Determine the (x, y) coordinate at the center of the cell enclosing the given text.  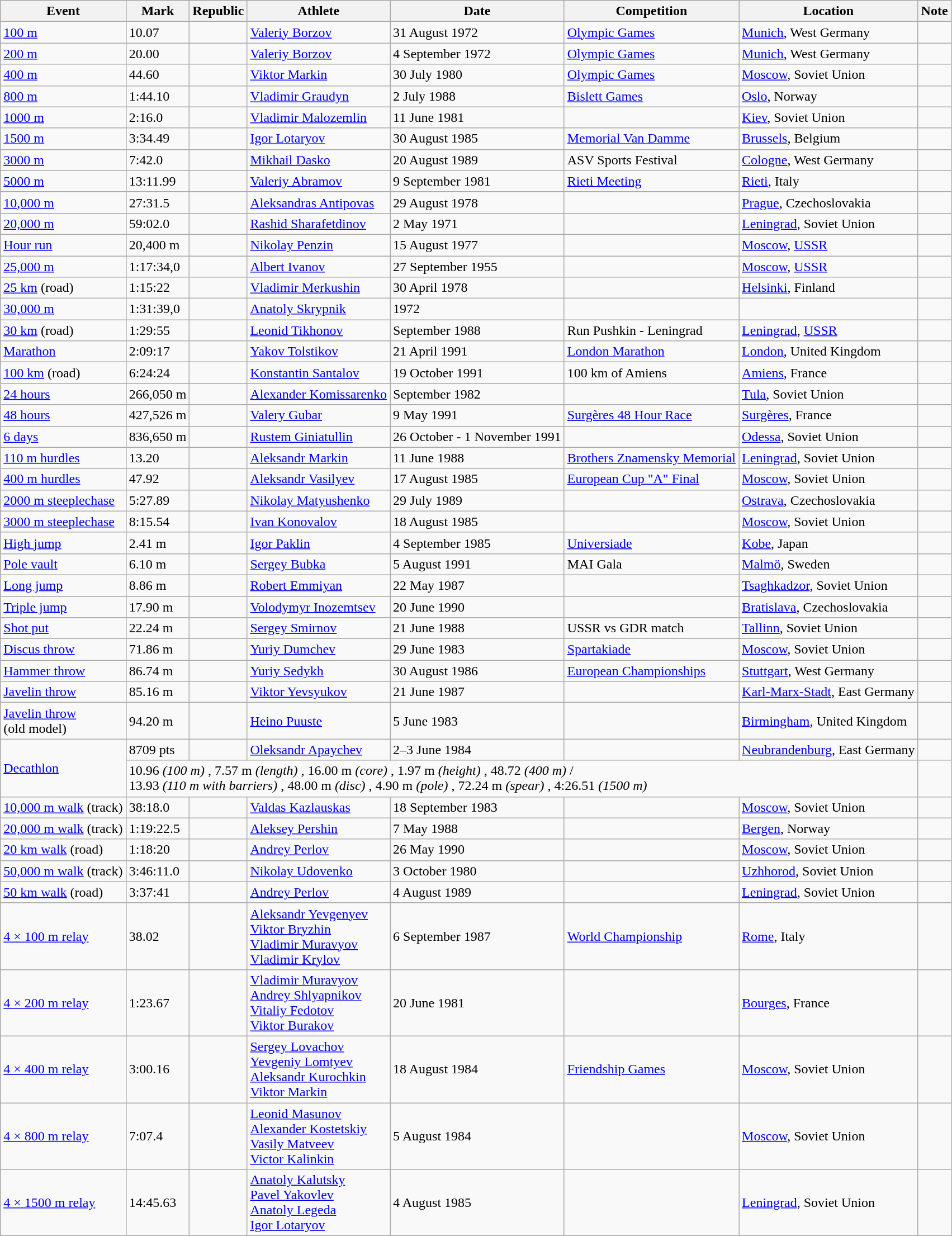
20 June 1981 (477, 1003)
Albert Ivanov (319, 267)
1:29:55 (158, 330)
Aleksandr YevgenyevViktor BryzhinVladimir Muravyov Vladimir Krylov (319, 936)
Sergey LovachovYevgeniy LomtyevAleksandr KurochkinViktor Markin (319, 1069)
17 August 1985 (477, 479)
Date (477, 11)
8.86 m (158, 585)
Yuriy Sedykh (319, 671)
11 June 1981 (477, 117)
Brothers Znamensky Memorial (651, 458)
Rome, Italy (828, 936)
5 August 1984 (477, 1136)
13.20 (158, 458)
Kiev, Soviet Union (828, 117)
1:18:20 (158, 850)
30 April 1978 (477, 288)
MAI Gala (651, 564)
110 m hurdles (63, 458)
Javelin throw(old model) (63, 721)
5000 m (63, 181)
27 September 1955 (477, 267)
Rieti Meeting (651, 181)
Universiade (651, 543)
Hour run (63, 245)
Aleksandr Vasilyev (319, 479)
Konstantin Santalov (319, 373)
Viktor Yevsyukov (319, 692)
Rustem Giniatullin (319, 437)
10,000 m walk (track) (63, 807)
Ostrava, Czechoslovakia (828, 500)
3:46:11.0 (158, 871)
21 June 1988 (477, 628)
Sergey Smirnov (319, 628)
6.10 m (158, 564)
21 June 1987 (477, 692)
Javelin throw (63, 692)
44.60 (158, 75)
22 May 1987 (477, 585)
100 m (63, 32)
4 August 1985 (477, 1203)
18 September 1983 (477, 807)
Note (935, 11)
Igor Lotaryov (319, 139)
20,000 m (63, 224)
Marathon (63, 352)
Prague, Czechoslovakia (828, 202)
Neubrandenburg, East Germany (828, 750)
38.02 (158, 936)
27:31.5 (158, 202)
Tula, Soviet Union (828, 394)
Nikolay Penzin (319, 245)
18 August 1985 (477, 522)
Nikolay Matyushenko (319, 500)
13:11.99 (158, 181)
Ivan Konovalov (319, 522)
Athlete (319, 11)
Friendship Games (651, 1069)
47.92 (158, 479)
71.86 m (158, 650)
31 August 1972 (477, 32)
3 October 1980 (477, 871)
Kobe, Japan (828, 543)
Uzhhorod, Soviet Union (828, 871)
6:24:24 (158, 373)
World Championship (651, 936)
Viktor Markin (319, 75)
86.74 m (158, 671)
Leonid Tikhonov (319, 330)
Odessa, Soviet Union (828, 437)
30 August 1986 (477, 671)
25,000 m (63, 267)
20,000 m walk (track) (63, 828)
14:45.63 (158, 1203)
3:37:41 (158, 892)
London, United Kingdom (828, 352)
30 km (road) (63, 330)
Rashid Sharafetdinov (319, 224)
48 hours (63, 415)
2:09:17 (158, 352)
8:15.54 (158, 522)
29 August 1978 (477, 202)
Mark (158, 11)
25 km (road) (63, 288)
18 August 1984 (477, 1069)
Bratislava, Czechoslovakia (828, 607)
Valdas Kazlauskas (319, 807)
38:18.0 (158, 807)
4 September 1985 (477, 543)
Robert Emmiyan (319, 585)
836,650 m (158, 437)
Pole vault (63, 564)
17.90 m (158, 607)
Spartakiade (651, 650)
ASV Sports Festival (651, 160)
1500 m (63, 139)
Sergey Bubka (319, 564)
10,000 m (63, 202)
2 July 1988 (477, 96)
3000 m steeplechase (63, 522)
Tallinn, Soviet Union (828, 628)
1:44.10 (158, 96)
Birmingham, United Kingdom (828, 721)
1972 (477, 309)
Surgères 48 Hour Race (651, 415)
Event (63, 11)
59:02.0 (158, 224)
Aleksandr Markin (319, 458)
4 × 200 m relay (63, 1003)
Leonid MasunovAlexander KostetskiyVasily MatveevVictor Kalinkin (319, 1136)
Vladimir Malozemlin (319, 117)
1:17:34,0 (158, 267)
15 August 1977 (477, 245)
7:42.0 (158, 160)
Discus throw (63, 650)
6 days (63, 437)
10.07 (158, 32)
Anatoly Skrypnik (319, 309)
24 hours (63, 394)
3000 m (63, 160)
3:00.16 (158, 1069)
50,000 m walk (track) (63, 871)
Brussels, Belgium (828, 139)
30,000 m (63, 309)
427,526 m (158, 415)
20.00 (158, 54)
2000 m steeplechase (63, 500)
30 August 1985 (477, 139)
3:34.49 (158, 139)
Anatoly KalutskyPavel YakovlevAnatoly LegedaIgor Lotaryov (319, 1203)
Amiens, France (828, 373)
High jump (63, 543)
9 September 1981 (477, 181)
European Cup "A" Final (651, 479)
4 × 100 m relay (63, 936)
1:23.67 (158, 1003)
Leningrad, USSR (828, 330)
8709 pts (158, 750)
Mikhail Dasko (319, 160)
Oleksandr Apaychev (319, 750)
2–3 June 1984 (477, 750)
50 km walk (road) (63, 892)
9 May 1991 (477, 415)
Valery Gubar (319, 415)
11 June 1988 (477, 458)
26 October - 1 November 1991 (477, 437)
800 m (63, 96)
Memorial Van Damme (651, 139)
30 July 1980 (477, 75)
20,400 m (158, 245)
29 July 1989 (477, 500)
2 May 1971 (477, 224)
London Marathon (651, 352)
1:15:22 (158, 288)
266,050 m (158, 394)
1:19:22.5 (158, 828)
Shot put (63, 628)
Heino Puuste (319, 721)
Location (828, 11)
400 m (63, 75)
2:16.0 (158, 117)
Yuriy Dumchev (319, 650)
Run Pushkin - Leningrad (651, 330)
Alexander Komissarenko (319, 394)
September 1988 (477, 330)
4 × 1500 m relay (63, 1203)
Decathlon (63, 768)
Bergen, Norway (828, 828)
7:07.4 (158, 1136)
20 km walk (road) (63, 850)
Aleksey Pershin (319, 828)
7 May 1988 (477, 828)
Helsinki, Finland (828, 288)
400 m hurdles (63, 479)
85.16 m (158, 692)
4 August 1989 (477, 892)
Republic (218, 11)
4 × 800 m relay (63, 1136)
Vladimir MuravyovAndrey ShlyapnikovVitaliy FedotovViktor Burakov (319, 1003)
6 September 1987 (477, 936)
Rieti, Italy (828, 181)
Yakov Tolstikov (319, 352)
200 m (63, 54)
1:31:39,0 (158, 309)
21 April 1991 (477, 352)
100 km (road) (63, 373)
Karl-Marx-Stadt, East Germany (828, 692)
Oslo, Norway (828, 96)
Bourges, France (828, 1003)
Long jump (63, 585)
Competition (651, 11)
Volodymyr Inozemtsev (319, 607)
94.20 m (158, 721)
September 1982 (477, 394)
Surgères, France (828, 415)
22.24 m (158, 628)
Nikolay Udovenko (319, 871)
Triple jump (63, 607)
19 October 1991 (477, 373)
26 May 1990 (477, 850)
Stuttgart, West Germany (828, 671)
Tsaghkadzor, Soviet Union (828, 585)
Vladimir Merkushin (319, 288)
5 August 1991 (477, 564)
100 km of Amiens (651, 373)
2.41 m (158, 543)
USSR vs GDR match (651, 628)
Hammer throw (63, 671)
Igor Paklin (319, 543)
Aleksandras Antipovas (319, 202)
Cologne, West Germany (828, 160)
Vladimir Graudyn (319, 96)
1000 m (63, 117)
29 June 1983 (477, 650)
20 August 1989 (477, 160)
4 September 1972 (477, 54)
European Championships (651, 671)
Malmö, Sweden (828, 564)
20 June 1990 (477, 607)
Bislett Games (651, 96)
5:27.89 (158, 500)
Valeriy Abramov (319, 181)
4 × 400 m relay (63, 1069)
5 June 1983 (477, 721)
